Find where the given text appears and provide that cell's center as [x, y] coordinate. 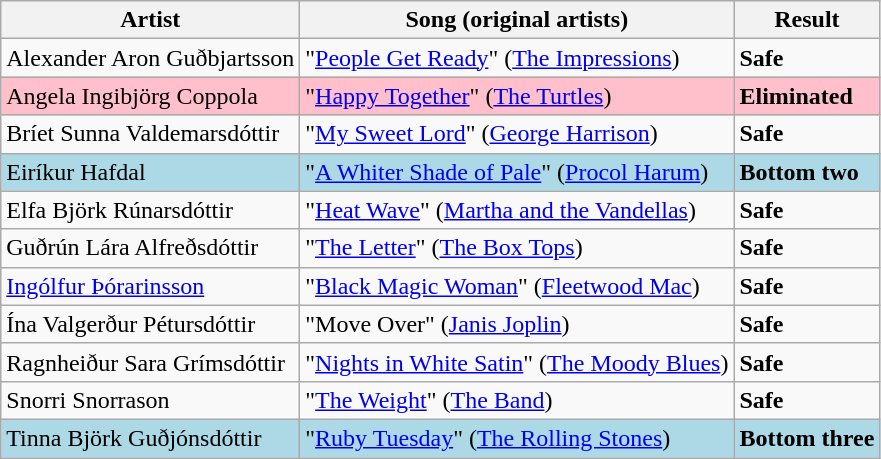
Bottom three [807, 438]
Elfa Björk Rúnarsdóttir [150, 210]
Artist [150, 20]
Guðrún Lára Alfreðsdóttir [150, 248]
"A Whiter Shade of Pale" (Procol Harum) [517, 172]
"Nights in White Satin" (The Moody Blues) [517, 362]
"Ruby Tuesday" (The Rolling Stones) [517, 438]
Ína Valgerður Pétursdóttir [150, 324]
Bríet Sunna Valdemarsdóttir [150, 134]
"Move Over" (Janis Joplin) [517, 324]
"People Get Ready" (The Impressions) [517, 58]
"My Sweet Lord" (George Harrison) [517, 134]
Alexander Aron Guðbjartsson [150, 58]
Tinna Björk Guðjónsdóttir [150, 438]
"Heat Wave" (Martha and the Vandellas) [517, 210]
Ingólfur Þórarinsson [150, 286]
Snorri Snorrason [150, 400]
"Happy Together" (The Turtles) [517, 96]
Result [807, 20]
"The Weight" (The Band) [517, 400]
Eiríkur Hafdal [150, 172]
Bottom two [807, 172]
"The Letter" (The Box Tops) [517, 248]
Angela Ingibjörg Coppola [150, 96]
Ragnheiður Sara Grímsdóttir [150, 362]
Song (original artists) [517, 20]
Eliminated [807, 96]
"Black Magic Woman" (Fleetwood Mac) [517, 286]
